Locate the cell with the specified text and output its [x, y] center coordinate. 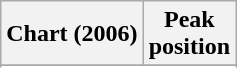
Peakposition [189, 34]
Chart (2006) [72, 34]
